Scan for the cell matching the given text and deliver its [x, y] coordinate at center. 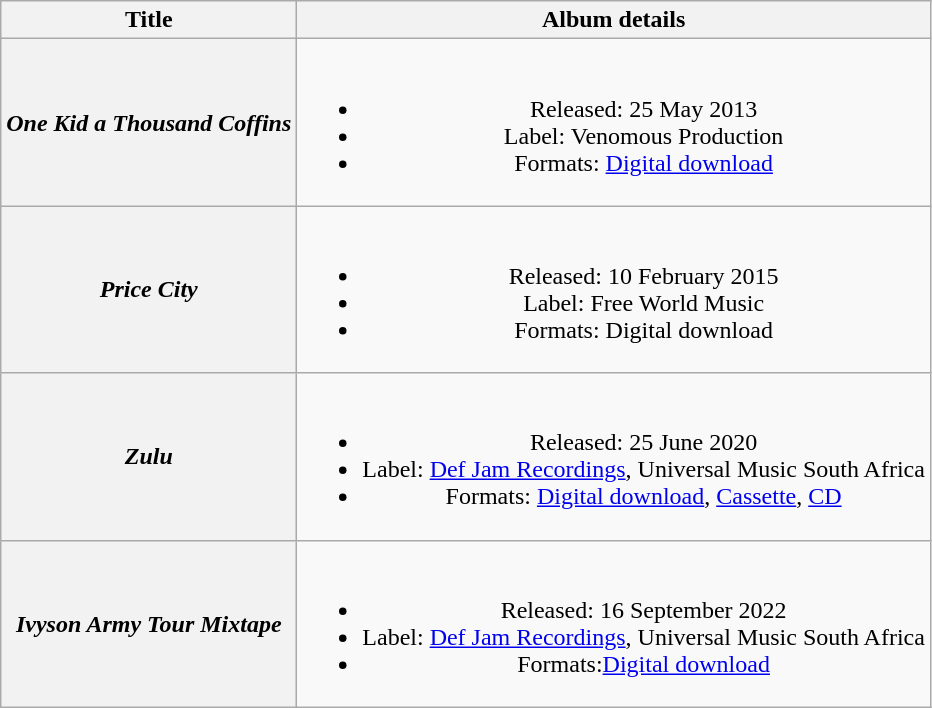
Title [149, 20]
Price City [149, 290]
One Kid a Thousand Coffins [149, 122]
Album details [614, 20]
Zulu [149, 456]
Released: 16 September 2022Label: Def Jam Recordings, Universal Music South AfricaFormats:Digital download [614, 624]
Released: 25 May 2013Label: Venomous ProductionFormats: Digital download [614, 122]
Released: 25 June 2020Label: Def Jam Recordings, Universal Music South AfricaFormats: Digital download, Cassette, CD [614, 456]
Released: 10 February 2015Label: Free World MusicFormats: Digital download [614, 290]
Ivyson Army Tour Mixtape [149, 624]
